From the cell containing the given text, extract its center point as (x, y) coordinate. 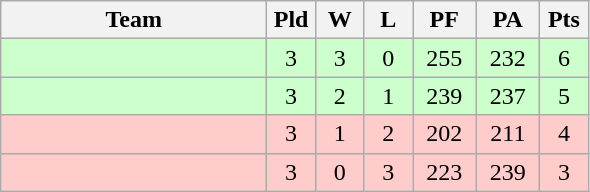
5 (564, 96)
Pts (564, 20)
211 (508, 134)
PF (444, 20)
6 (564, 58)
4 (564, 134)
W (340, 20)
223 (444, 172)
237 (508, 96)
202 (444, 134)
232 (508, 58)
255 (444, 58)
L (388, 20)
PA (508, 20)
Pld (292, 20)
Team (134, 20)
